Find where the given text appears and provide that cell's center as [X, Y] coordinate. 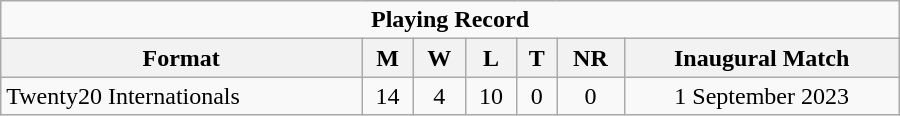
Inaugural Match [762, 58]
Format [182, 58]
10 [491, 96]
4 [439, 96]
Twenty20 Internationals [182, 96]
T [537, 58]
1 September 2023 [762, 96]
M [388, 58]
NR [590, 58]
14 [388, 96]
L [491, 58]
W [439, 58]
Playing Record [450, 20]
